Capture the cell that displays the provided text and extract its (x, y) central coordinate. 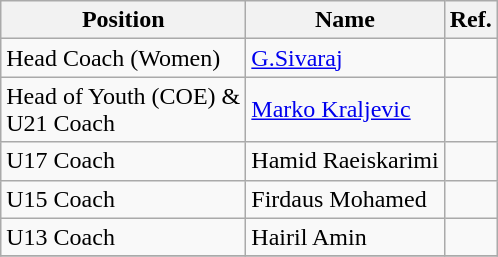
Head Coach (Women) (124, 58)
U15 Coach (124, 199)
G.Sivaraj (345, 58)
Firdaus Mohamed (345, 199)
Hamid Raeiskarimi (345, 161)
Name (345, 20)
Marko Kraljevic (345, 110)
Hairil Amin (345, 237)
Head of Youth (COE) & U21 Coach (124, 110)
U17 Coach (124, 161)
U13 Coach (124, 237)
Position (124, 20)
Ref. (470, 20)
